Return (X, Y) of the center of cell containing provided text 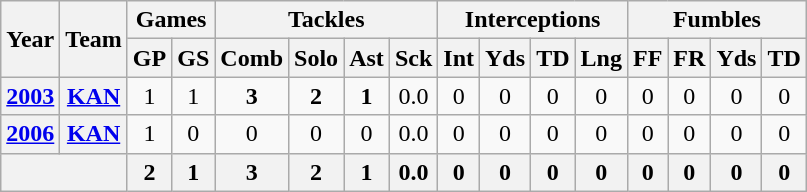
GS (194, 58)
Games (170, 20)
Solo (316, 58)
Fumbles (716, 20)
Year (30, 39)
Comb (252, 58)
2006 (30, 134)
Team (94, 39)
Sck (413, 58)
Ast (367, 58)
Interceptions (533, 20)
FR (690, 58)
Int (459, 58)
FF (647, 58)
Lng (601, 58)
Tackles (326, 20)
GP (149, 58)
2003 (30, 96)
